Find where the given text appears and provide that cell's center as (X, Y) coordinate. 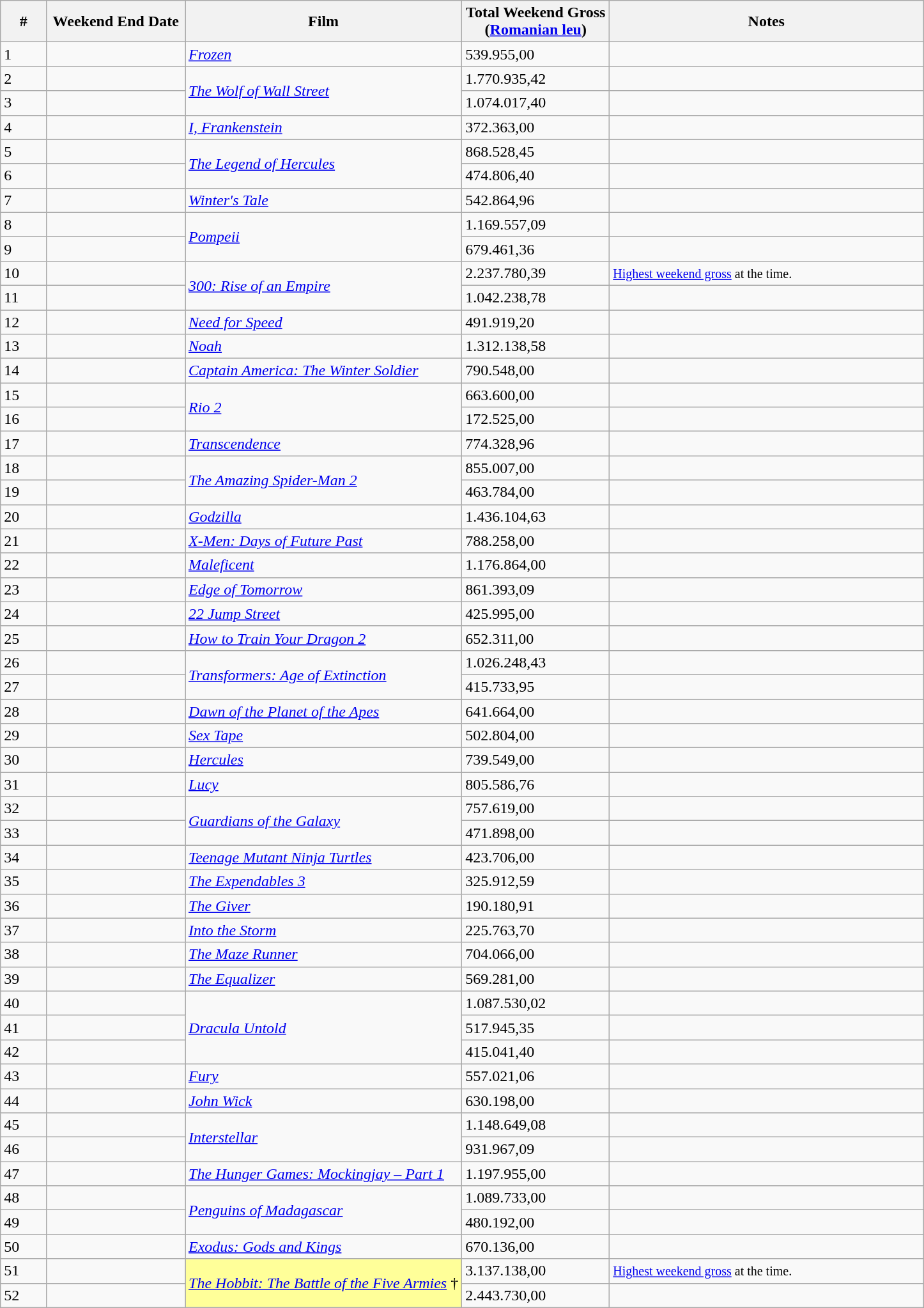
49 (24, 1222)
43 (24, 1076)
Transformers: Age of Extinction (323, 674)
48 (24, 1198)
670.136,00 (535, 1247)
Interstellar (323, 1137)
35 (24, 882)
41 (24, 1027)
Frozen (323, 54)
Captain America: The Winter Soldier (323, 371)
13 (24, 346)
7 (24, 200)
47 (24, 1174)
1.148.649,08 (535, 1125)
480.192,00 (535, 1222)
33 (24, 833)
1.074.017,40 (535, 103)
5 (24, 152)
Maleficent (323, 565)
Winter's Tale (323, 200)
15 (24, 395)
Notes (767, 22)
44 (24, 1100)
John Wick (323, 1100)
679.461,36 (535, 249)
The Giver (323, 906)
569.281,00 (535, 979)
652.311,00 (535, 638)
14 (24, 371)
25 (24, 638)
36 (24, 906)
663.600,00 (535, 395)
641.664,00 (535, 712)
225.763,70 (535, 930)
32 (24, 809)
22 Jump Street (323, 614)
Lucy (323, 784)
Total Weekend Gross(Romanian leu) (535, 22)
The Legend of Hercules (323, 164)
The Expendables 3 (323, 882)
23 (24, 589)
868.528,45 (535, 152)
The Wolf of Wall Street (323, 91)
50 (24, 1247)
X-Men: Days of Future Past (323, 541)
423.706,00 (535, 857)
Into the Storm (323, 930)
2.443.730,00 (535, 1295)
Film (323, 22)
415.041,40 (535, 1052)
Sex Tape (323, 736)
1.169.557,09 (535, 224)
8 (24, 224)
372.363,00 (535, 127)
Need for Speed (323, 322)
The Equalizer (323, 979)
557.021,06 (535, 1076)
38 (24, 954)
1.312.138,58 (535, 346)
45 (24, 1125)
20 (24, 517)
Edge of Tomorrow (323, 589)
3.137.138,00 (535, 1271)
172.525,00 (535, 419)
I, Frankenstein (323, 127)
325.912,59 (535, 882)
Weekend End Date (116, 22)
630.198,00 (535, 1100)
28 (24, 712)
42 (24, 1052)
Dracula Untold (323, 1027)
861.393,09 (535, 589)
46 (24, 1149)
1.436.104,63 (535, 517)
Pompeii (323, 237)
463.784,00 (535, 492)
4 (24, 127)
517.945,35 (535, 1027)
1.087.530,02 (535, 1003)
1.176.864,00 (535, 565)
10 (24, 273)
16 (24, 419)
6 (24, 176)
502.804,00 (535, 736)
3 (24, 103)
22 (24, 565)
Penguins of Madagascar (323, 1210)
40 (24, 1003)
1 (24, 54)
Fury (323, 1076)
2 (24, 79)
29 (24, 736)
425.995,00 (535, 614)
52 (24, 1295)
471.898,00 (535, 833)
9 (24, 249)
31 (24, 784)
18 (24, 468)
27 (24, 687)
24 (24, 614)
30 (24, 760)
805.586,76 (535, 784)
Godzilla (323, 517)
491.919,20 (535, 322)
790.548,00 (535, 371)
11 (24, 297)
739.549,00 (535, 760)
542.864,96 (535, 200)
Transcendence (323, 444)
37 (24, 930)
19 (24, 492)
12 (24, 322)
300: Rise of an Empire (323, 285)
1.026.248,43 (535, 662)
Dawn of the Planet of the Apes (323, 712)
Exodus: Gods and Kings (323, 1247)
1.089.733,00 (535, 1198)
The Amazing Spider-Man 2 (323, 480)
26 (24, 662)
39 (24, 979)
Teenage Mutant Ninja Turtles (323, 857)
774.328,96 (535, 444)
21 (24, 541)
The Hunger Games: Mockingjay – Part 1 (323, 1174)
704.066,00 (535, 954)
Rio 2 (323, 407)
1.042.238,78 (535, 297)
757.619,00 (535, 809)
855.007,00 (535, 468)
539.955,00 (535, 54)
2.237.780,39 (535, 273)
# (24, 22)
17 (24, 444)
Hercules (323, 760)
How to Train Your Dragon 2 (323, 638)
190.180,91 (535, 906)
The Maze Runner (323, 954)
Noah (323, 346)
34 (24, 857)
415.733,95 (535, 687)
51 (24, 1271)
The Hobbit: The Battle of the Five Armies † (323, 1283)
931.967,09 (535, 1149)
Guardians of the Galaxy (323, 821)
1.770.935,42 (535, 79)
474.806,40 (535, 176)
1.197.955,00 (535, 1174)
788.258,00 (535, 541)
